Capture the cell that displays the provided text and extract its [X, Y] central coordinate. 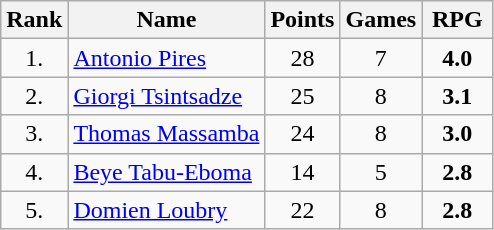
Beye Tabu-Eboma [166, 172]
Points [302, 20]
14 [302, 172]
RPG [458, 20]
2. [34, 96]
3.1 [458, 96]
1. [34, 58]
Rank [34, 20]
Name [166, 20]
3.0 [458, 134]
5. [34, 210]
24 [302, 134]
3. [34, 134]
Giorgi Tsintsadze [166, 96]
Antonio Pires [166, 58]
22 [302, 210]
Domien Loubry [166, 210]
4.0 [458, 58]
28 [302, 58]
4. [34, 172]
7 [381, 58]
Games [381, 20]
25 [302, 96]
5 [381, 172]
Thomas Massamba [166, 134]
